Provide the [x, y] coordinate of the cell's center where the given text is located.  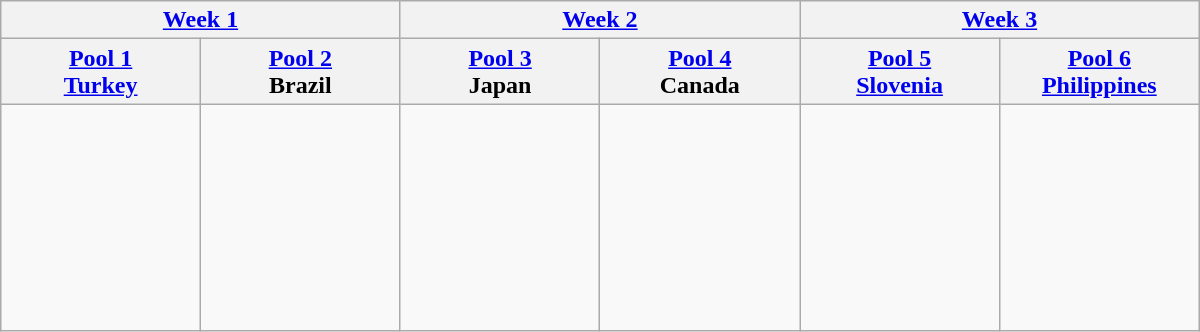
Pool 4Canada [700, 72]
Pool 1Turkey [101, 72]
Week 1 [200, 20]
Week 2 [600, 20]
Pool 6Philippines [1099, 72]
Pool 3Japan [500, 72]
Week 3 [1000, 20]
Pool 2Brazil [300, 72]
Pool 5Slovenia [900, 72]
